For the text-containing cell, return its midpoint in (x, y) coordinate format. 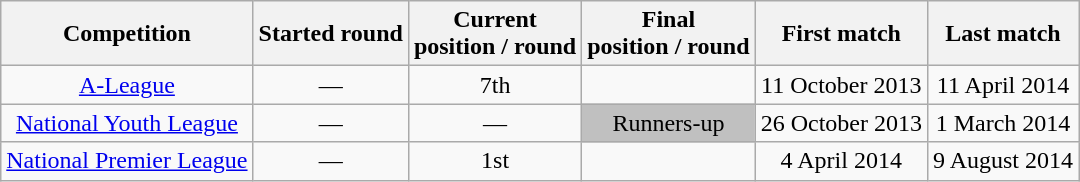
1st (494, 161)
26 October 2013 (841, 123)
National Youth League (127, 123)
A-League (127, 85)
4 April 2014 (841, 161)
7th (494, 85)
11 October 2013 (841, 85)
11 April 2014 (1002, 85)
9 August 2014 (1002, 161)
First match (841, 34)
Last match (1002, 34)
1 March 2014 (1002, 123)
Competition (127, 34)
National Premier League (127, 161)
Final position / round (668, 34)
Started round (330, 34)
Runners-up (668, 123)
Current position / round (494, 34)
